Return [X, Y] of the center of cell containing provided text 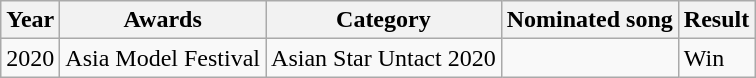
Asian Star Untact 2020 [384, 58]
Nominated song [590, 20]
Result [716, 20]
Category [384, 20]
Asia Model Festival [163, 58]
Awards [163, 20]
2020 [30, 58]
Win [716, 58]
Year [30, 20]
